Detect which cell encompasses the target text, then output its (x, y) center coordinate. 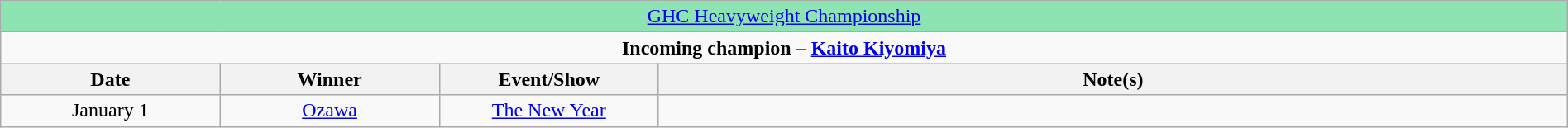
Event/Show (549, 79)
The New Year (549, 111)
Date (111, 79)
Incoming champion – Kaito Kiyomiya (784, 48)
GHC Heavyweight Championship (784, 17)
Ozawa (329, 111)
Note(s) (1113, 79)
Winner (329, 79)
January 1 (111, 111)
